Locate the cell with the specified text and output its (x, y) center coordinate. 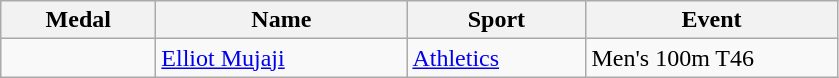
Sport (496, 20)
Name (282, 20)
Medal (78, 20)
Event (712, 20)
Men's 100m T46 (712, 58)
Elliot Mujaji (282, 58)
Athletics (496, 58)
